Detect which cell encompasses the target text, then output its (x, y) center coordinate. 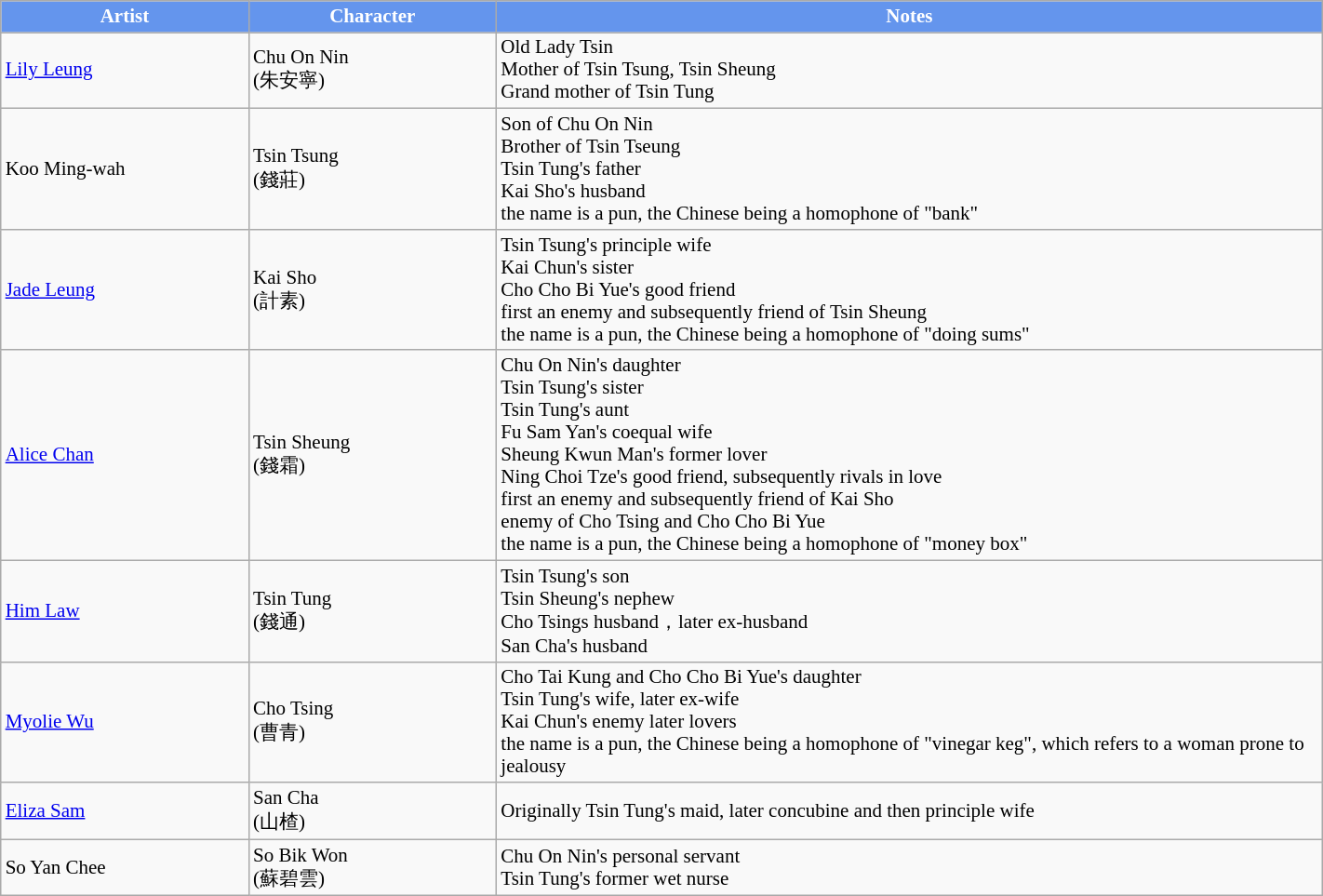
Character (372, 17)
San Cha(山楂) (372, 811)
Jade Leung (125, 289)
Notes (909, 17)
Chu On Nin(朱安寧) (372, 71)
Lily Leung (125, 71)
Chu On Nin's personal servantTsin Tung's former wet nurse (909, 867)
Tsin Sheung(錢霜) (372, 455)
Originally Tsin Tung's maid, later concubine and then principle wife (909, 811)
Tsin Tung (錢通) (372, 610)
Koo Ming-wah (125, 169)
Him Law (125, 610)
Cho Tsing(曹青) (372, 722)
Tsin Tsung's sonTsin Sheung's nephewCho Tsings husband，later ex-husbandSan Cha's husband (909, 610)
Old Lady TsinMother of Tsin Tsung, Tsin Sheung Grand mother of Tsin Tung (909, 71)
So Yan Chee (125, 867)
Son of Chu On NinBrother of Tsin TseungTsin Tung's fatherKai Sho's husbandthe name is a pun, the Chinese being a homophone of "bank" (909, 169)
Eliza Sam (125, 811)
Artist (125, 17)
Kai Sho(計素) (372, 289)
So Bik Won(蘇碧雲) (372, 867)
Myolie Wu (125, 722)
Tsin Tsung(錢莊) (372, 169)
Alice Chan (125, 455)
